Extract the [X, Y] coordinate from the center of the cell holding the provided text.  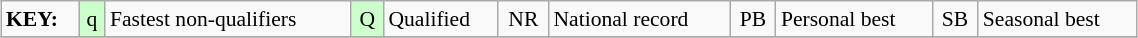
Q [367, 19]
KEY: [40, 19]
Qualified [440, 19]
Fastest non-qualifiers [228, 19]
SB [955, 19]
NR [523, 19]
Personal best [854, 19]
PB [753, 19]
National record [639, 19]
Seasonal best [1058, 19]
q [92, 19]
